Return [x, y] of the center of cell containing provided text 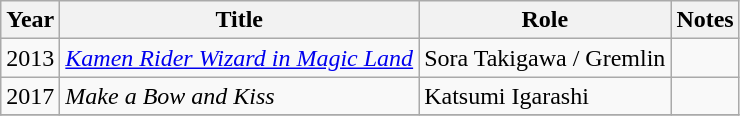
Year [30, 20]
Notes [705, 20]
2017 [30, 96]
Role [545, 20]
Kamen Rider Wizard in Magic Land [240, 58]
Sora Takigawa / Gremlin [545, 58]
2013 [30, 58]
Katsumi Igarashi [545, 96]
Make a Bow and Kiss [240, 96]
Title [240, 20]
